For the text-containing cell, return its midpoint in (x, y) coordinate format. 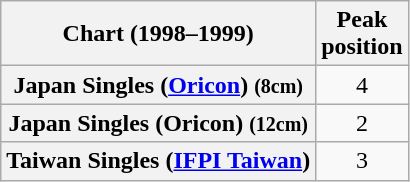
Taiwan Singles (IFPI Taiwan) (158, 161)
2 (362, 123)
3 (362, 161)
Peakposition (362, 34)
4 (362, 85)
Japan Singles (Oricon) (8cm) (158, 85)
Japan Singles (Oricon) (12cm) (158, 123)
Chart (1998–1999) (158, 34)
